Detect which cell encompasses the target text, then output its (x, y) center coordinate. 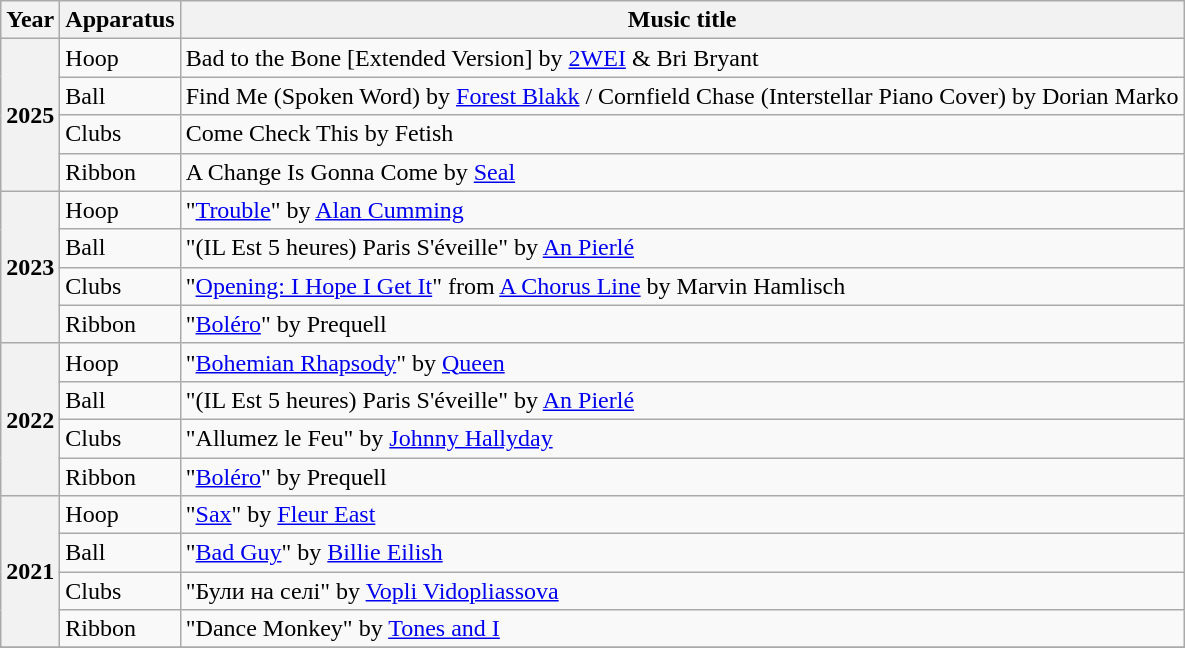
A Change Is Gonna Come by Seal (682, 172)
Come Check This by Fetish (682, 134)
Year (30, 20)
"Sax" by Fleur East (682, 515)
2025 (30, 115)
Music title (682, 20)
"Dance Monkey" by Tones and I (682, 629)
"Trouble" by Alan Cumming (682, 210)
2022 (30, 419)
"Були на селі" by Vopli Vidopliassova (682, 591)
"Bad Guy" by Billie Eilish (682, 553)
Apparatus (120, 20)
Find Me (Spoken Word) by Forest Blakk / Cornfield Chase (Interstellar Piano Cover) by Dorian Marko (682, 96)
2021 (30, 572)
"Opening: I Hope I Get It" from A Chorus Line by Marvin Hamlisch (682, 286)
"Bohemian Rhapsody" by Queen (682, 362)
"Allumez le Feu" by Johnny Hallyday (682, 438)
Bad to the Bone [Extended Version] by 2WEI & Bri Bryant (682, 58)
2023 (30, 267)
